Locate the cell with the specified text and output its [x, y] center coordinate. 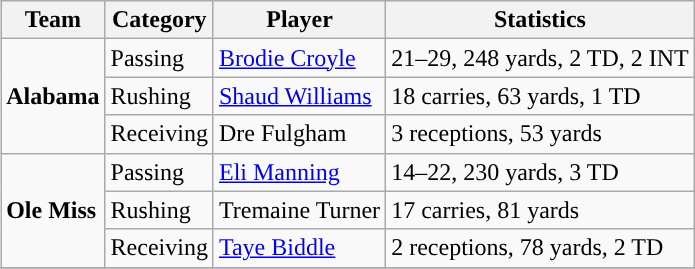
21–29, 248 yards, 2 TD, 2 INT [540, 58]
Dre Fulgham [299, 134]
Category [159, 20]
Statistics [540, 20]
Player [299, 20]
Ole Miss [53, 210]
Alabama [53, 96]
14–22, 230 yards, 3 TD [540, 172]
2 receptions, 78 yards, 2 TD [540, 248]
3 receptions, 53 yards [540, 134]
Team [53, 20]
Tremaine Turner [299, 210]
Brodie Croyle [299, 58]
17 carries, 81 yards [540, 210]
Taye Biddle [299, 248]
Eli Manning [299, 172]
18 carries, 63 yards, 1 TD [540, 96]
Shaud Williams [299, 96]
